Search for the cell housing the specified text and yield its (x, y) center coordinate. 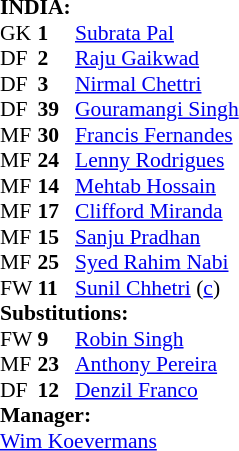
14 (57, 186)
Nirmal Chettri (157, 84)
25 (57, 263)
Lenny Rodrigues (157, 161)
Anthony Pereira (157, 365)
Francis Fernandes (157, 135)
Raju Gaikwad (157, 59)
Sanju Pradhan (157, 237)
Syed Rahim Nabi (157, 263)
30 (57, 135)
2 (57, 59)
Subrata Pal (157, 33)
17 (57, 211)
Manager: (120, 415)
24 (57, 161)
1 (57, 33)
15 (57, 237)
23 (57, 365)
Mehtab Hossain (157, 186)
39 (57, 109)
Gouramangi Singh (157, 109)
11 (57, 288)
Sunil Chhetri (c) (157, 288)
Substitutions: (120, 313)
9 (57, 339)
GK (19, 33)
Robin Singh (157, 339)
Clifford Miranda (157, 211)
3 (57, 84)
12 (57, 390)
Denzil Franco (157, 390)
